Capture the cell that displays the provided text and extract its (X, Y) central coordinate. 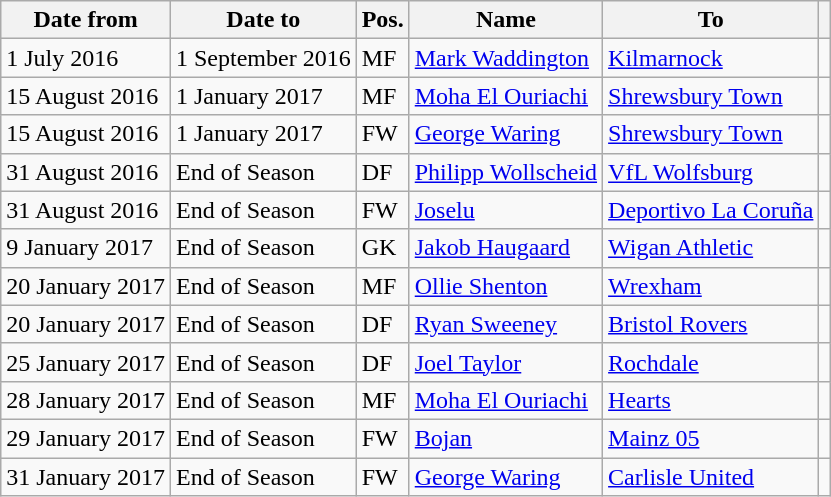
31 January 2017 (86, 477)
9 January 2017 (86, 248)
Carlisle United (711, 477)
Bristol Rovers (711, 324)
Pos. (382, 20)
1 September 2016 (263, 58)
Mark Waddington (506, 58)
Name (506, 20)
Joel Taylor (506, 362)
Bojan (506, 438)
To (711, 20)
Date to (263, 20)
GK (382, 248)
Wrexham (711, 286)
Ryan Sweeney (506, 324)
Kilmarnock (711, 58)
Deportivo La Coruña (711, 210)
29 January 2017 (86, 438)
Ollie Shenton (506, 286)
VfL Wolfsburg (711, 172)
25 January 2017 (86, 362)
Joselu (506, 210)
1 July 2016 (86, 58)
Jakob Haugaard (506, 248)
28 January 2017 (86, 400)
Hearts (711, 400)
Mainz 05 (711, 438)
Date from (86, 20)
Philipp Wollscheid (506, 172)
Wigan Athletic (711, 248)
Rochdale (711, 362)
